Scan for the cell matching the given text and deliver its (x, y) coordinate at center. 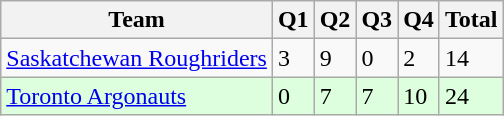
Total (471, 20)
Q2 (335, 20)
3 (293, 58)
2 (419, 58)
Q4 (419, 20)
Q3 (377, 20)
10 (419, 96)
14 (471, 58)
9 (335, 58)
24 (471, 96)
Toronto Argonauts (137, 96)
Team (137, 20)
Q1 (293, 20)
Saskatchewan Roughriders (137, 58)
